Detect which cell encompasses the target text, then output its [x, y] center coordinate. 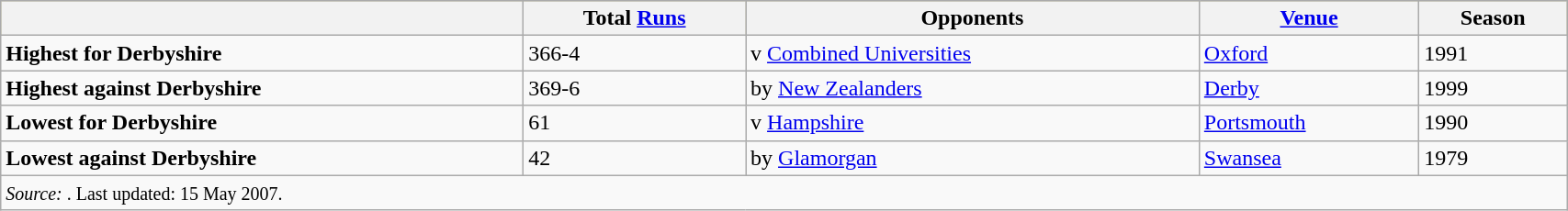
v Hampshire [973, 123]
v Combined Universities [973, 53]
Lowest for Derbyshire [263, 123]
Opponents [973, 18]
Venue [1308, 18]
Oxford [1308, 53]
Lowest against Derbyshire [263, 158]
1979 [1494, 158]
by New Zealanders [973, 88]
Highest against Derbyshire [263, 88]
366-4 [635, 53]
1990 [1494, 123]
1999 [1494, 88]
369-6 [635, 88]
by Glamorgan [973, 158]
Portsmouth [1308, 123]
42 [635, 158]
Derby [1308, 88]
Highest for Derbyshire [263, 53]
1991 [1494, 53]
61 [635, 123]
Source: . Last updated: 15 May 2007. [784, 193]
Swansea [1308, 158]
Total Runs [635, 18]
Season [1494, 18]
